Extract the [X, Y] coordinate from the center of the cell holding the provided text.  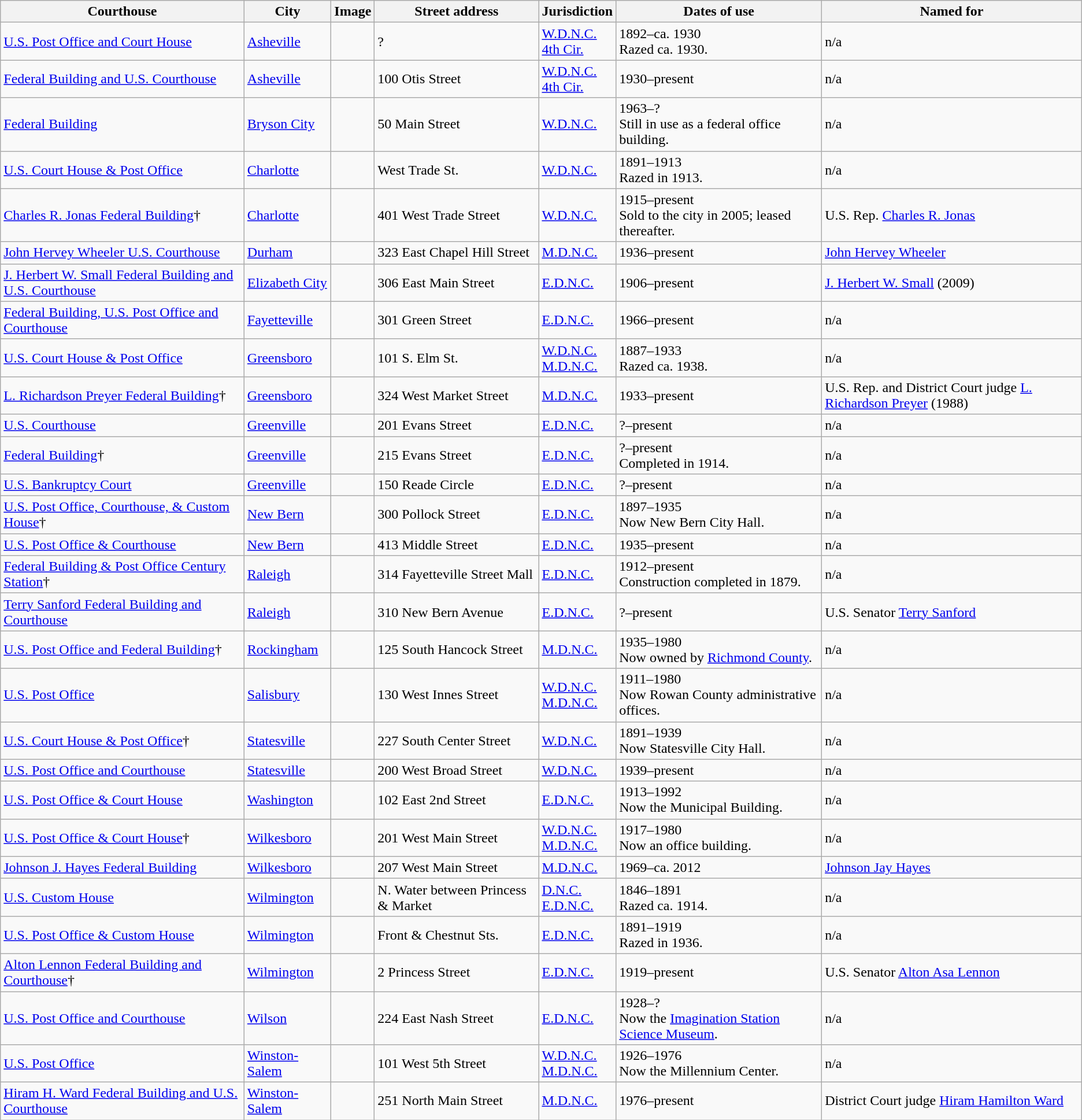
1936–present [719, 253]
U.S. Courthouse [123, 425]
1906–present [719, 282]
Bryson City [288, 124]
1926–1976Now the Millennium Center. [719, 1064]
1911–1980Now Rowan County administrative offices. [719, 695]
413 Middle Street [457, 545]
1917–1980Now an office building. [719, 837]
100 Otis Street [457, 79]
1846–1891Razed ca. 1914. [719, 897]
101 West 5th Street [457, 1064]
1930–present [719, 79]
1891–1939Now Statesville City Hall. [719, 740]
Fayetteville [288, 320]
324 West Market Street [457, 395]
Johnson J. Hayes Federal Building [123, 867]
1933–present [719, 395]
1913–1992Now the Municipal Building. [719, 800]
Street address [457, 12]
John Hervey Wheeler U.S. Courthouse [123, 253]
Elizabeth City [288, 282]
201 Evans Street [457, 425]
Jurisdiction [577, 12]
U.S. Rep. Charles R. Jonas [952, 215]
224 East Nash Street [457, 1018]
Courthouse [123, 12]
District Court judge Hiram Hamilton Ward [952, 1101]
John Hervey Wheeler [952, 253]
1935–1980Now owned by Richmond County. [719, 650]
U.S. Post Office and Court House [123, 42]
U.S. Post Office & Courthouse [123, 545]
201 West Main Street [457, 837]
Dates of use [719, 12]
310 New Bern Avenue [457, 612]
U.S. Bankruptcy Court [123, 485]
U.S. Senator Alton Asa Lennon [952, 973]
2 Princess Street [457, 973]
1966–present [719, 320]
Federal Building & Post Office Century Station† [123, 575]
1976–present [719, 1101]
U.S. Custom House [123, 897]
Salisbury [288, 695]
U.S. Court House & Post Office† [123, 740]
U.S. Post Office & Court House† [123, 837]
1892–ca. 1930Razed ca. 1930. [719, 42]
U.S. Post Office & Court House [123, 800]
West Trade St. [457, 170]
1939–present [719, 770]
Wilson [288, 1018]
U.S. Post Office and Federal Building† [123, 650]
J. Herbert W. Small (2009) [952, 282]
1891–1913Razed in 1913. [719, 170]
1935–present [719, 545]
Hiram H. Ward Federal Building and U.S. Courthouse [123, 1101]
Federal Building [123, 124]
N. Water between Princess & Market [457, 897]
207 West Main Street [457, 867]
1915–presentSold to the city in 2005; leased thereafter. [719, 215]
Federal Building and U.S. Courthouse [123, 79]
306 East Main Street [457, 282]
U.S. Post Office & Custom House [123, 934]
227 South Center Street [457, 740]
D.N.C.E.D.N.C. [577, 897]
Federal Building, U.S. Post Office and Courthouse [123, 320]
Terry Sanford Federal Building and Courthouse [123, 612]
1969–ca. 2012 [719, 867]
1887–1933Razed ca. 1938. [719, 357]
102 East 2nd Street [457, 800]
Johnson Jay Hayes [952, 867]
City [288, 12]
Front & Chestnut Sts. [457, 934]
323 East Chapel Hill Street [457, 253]
215 Evans Street [457, 454]
U.S. Post Office, Courthouse, & Custom House† [123, 515]
1891–1919Razed in 1936. [719, 934]
Washington [288, 800]
1919–present [719, 973]
Durham [288, 253]
401 West Trade Street [457, 215]
? [457, 42]
125 South Hancock Street [457, 650]
L. Richardson Preyer Federal Building† [123, 395]
Named for [952, 12]
1912–presentConstruction completed in 1879. [719, 575]
U.S. Rep. and District Court judge L. Richardson Preyer (1988) [952, 395]
301 Green Street [457, 320]
130 West Innes Street [457, 695]
Alton Lennon Federal Building and Courthouse† [123, 973]
Charles R. Jonas Federal Building† [123, 215]
1928–?Now the Imagination Station Science Museum. [719, 1018]
U.S. Senator Terry Sanford [952, 612]
150 Reade Circle [457, 485]
101 S. Elm St. [457, 357]
1963–?Still in use as a federal office building. [719, 124]
Image [353, 12]
200 West Broad Street [457, 770]
251 North Main Street [457, 1101]
1897–1935Now New Bern City Hall. [719, 515]
Rockingham [288, 650]
300 Pollock Street [457, 515]
50 Main Street [457, 124]
?–presentCompleted in 1914. [719, 454]
Federal Building† [123, 454]
J. Herbert W. Small Federal Building and U.S. Courthouse [123, 282]
314 Fayetteville Street Mall [457, 575]
